Return the [X, Y] coordinate for the center point of the cell that contains the specified text.  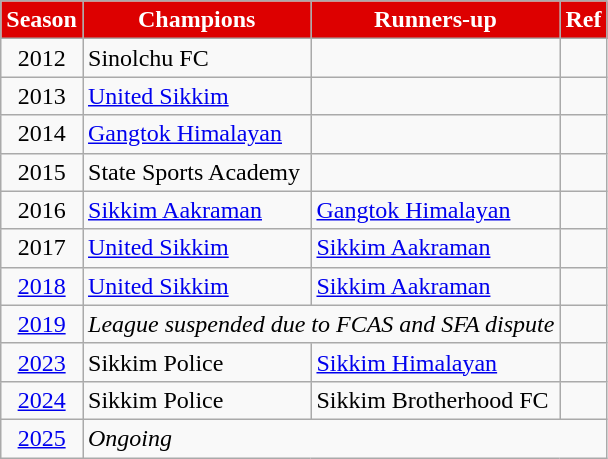
2024 [42, 400]
2015 [42, 172]
2014 [42, 134]
Ongoing [344, 438]
Runners-up [436, 20]
2019 [42, 324]
2023 [42, 362]
State Sports Academy [196, 172]
Season [42, 20]
2016 [42, 210]
2017 [42, 248]
Champions [196, 20]
2013 [42, 96]
League suspended due to FCAS and SFA dispute [320, 324]
2018 [42, 286]
Sikkim Brotherhood FC [436, 400]
Ref [584, 20]
2012 [42, 58]
2025 [42, 438]
Sikkim Himalayan [436, 362]
Sinolchu FC [196, 58]
